Search for the cell housing the specified text and yield its (X, Y) center coordinate. 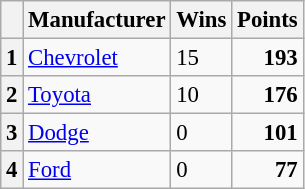
15 (202, 58)
4 (12, 170)
2 (12, 95)
77 (268, 170)
10 (202, 95)
176 (268, 95)
Points (268, 20)
Dodge (97, 133)
Ford (97, 170)
Chevrolet (97, 58)
101 (268, 133)
Wins (202, 20)
193 (268, 58)
3 (12, 133)
1 (12, 58)
Manufacturer (97, 20)
Toyota (97, 95)
